Pinpoint the cell where the given text exists, returning its (X, Y) midpoint coordinate. 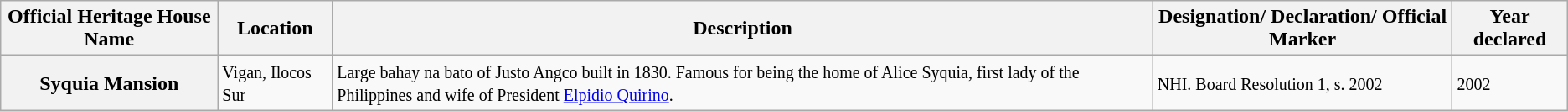
NHI. Board Resolution 1, s. 2002 (1302, 82)
Syquia Mansion (109, 82)
Official Heritage House Name (109, 29)
2002 (1509, 82)
Year declared (1509, 29)
Vigan, Ilocos Sur (275, 82)
Description (743, 29)
Designation/ Declaration/ Official Marker (1302, 29)
Location (275, 29)
